Output the (x, y) coordinate of the center of the cell containing the given text.  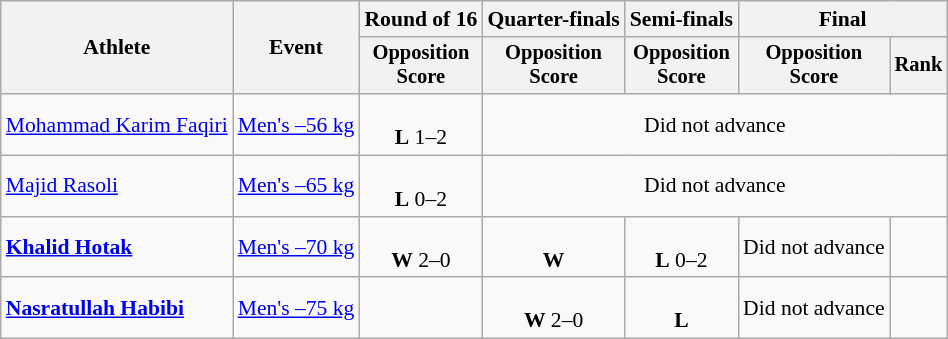
Athlete (117, 48)
L (682, 308)
Rank (919, 66)
W (553, 248)
L 1–2 (420, 124)
Round of 16 (420, 19)
Semi-finals (682, 19)
Khalid Hotak (117, 248)
Event (296, 48)
Quarter-finals (553, 19)
Men's –65 kg (296, 186)
Majid Rasoli (117, 186)
Men's –70 kg (296, 248)
Final (842, 19)
Nasratullah Habibi (117, 308)
Men's –75 kg (296, 308)
Mohammad Karim Faqiri (117, 124)
Men's –56 kg (296, 124)
